From the cell containing the given text, extract its center point as (X, Y) coordinate. 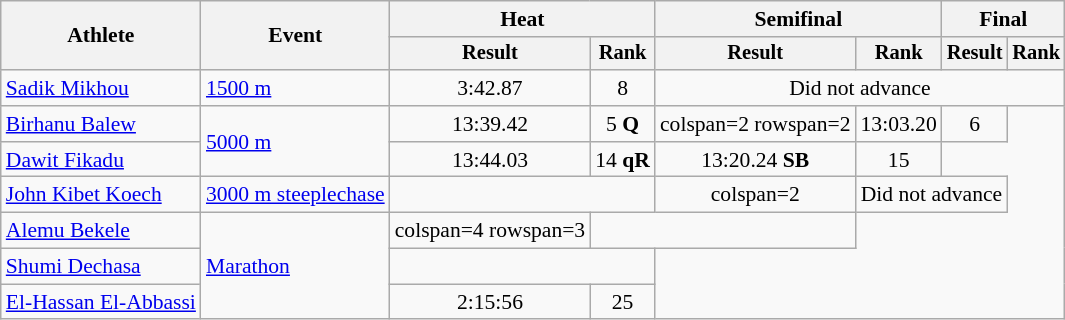
14 qR (622, 160)
13:20.24 SB (756, 160)
3:42.87 (490, 88)
13:39.42 (490, 124)
6 (975, 124)
colspan=4 rowspan=3 (490, 231)
Sadik Mikhou (101, 88)
Shumi Dechasa (101, 267)
1500 m (296, 88)
2:15:56 (490, 302)
Birhanu Balew (101, 124)
Heat (522, 19)
8 (622, 88)
Alemu Bekele (101, 231)
5 Q (622, 124)
5000 m (296, 142)
15 (898, 160)
13:03.20 (898, 124)
colspan=2 (756, 195)
Final (1004, 19)
3000 m steeplechase (296, 195)
El-Hassan El-Abbassi (101, 302)
Marathon (296, 266)
Event (296, 36)
Dawit Fikadu (101, 160)
colspan=2 rowspan=2 (756, 124)
John Kibet Koech (101, 195)
Athlete (101, 36)
25 (622, 302)
Semifinal (798, 19)
13:44.03 (490, 160)
